Output the (X, Y) coordinate of the center of the cell containing the given text.  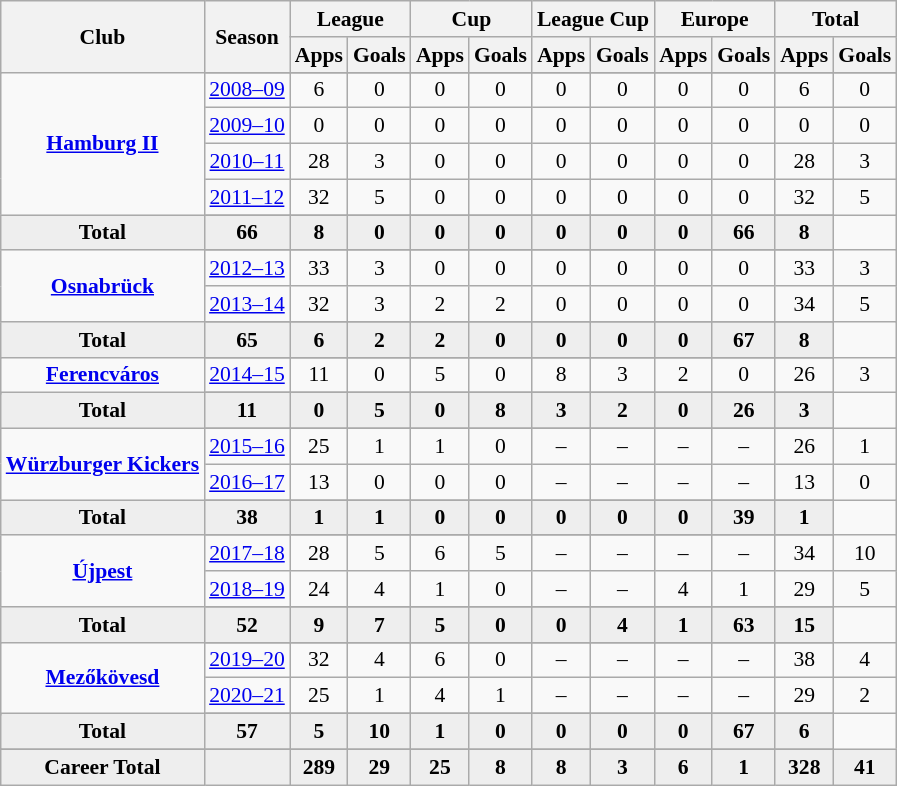
2018–19 (247, 589)
289 (319, 767)
65 (247, 340)
2020–21 (247, 696)
2008–09 (247, 90)
2012–13 (247, 269)
57 (247, 732)
Újpest (102, 572)
41 (864, 767)
Season (247, 36)
Cup (472, 19)
Osnabrück (102, 286)
League Cup (593, 19)
15 (804, 625)
2017–18 (247, 554)
7 (380, 625)
Europe (714, 19)
Career Total (102, 767)
Würzburger Kickers (102, 464)
Ferencváros (102, 375)
League (350, 19)
Hamburg II (102, 143)
39 (744, 518)
52 (247, 625)
2013–14 (247, 304)
9 (319, 625)
2015–16 (247, 447)
2019–20 (247, 660)
328 (804, 767)
2014–15 (247, 375)
Club (102, 36)
Mezőkövesd (102, 678)
63 (744, 625)
2010–11 (247, 162)
24 (319, 589)
2011–12 (247, 197)
2016–17 (247, 482)
2009–10 (247, 126)
